Detect which cell encompasses the target text, then output its [x, y] center coordinate. 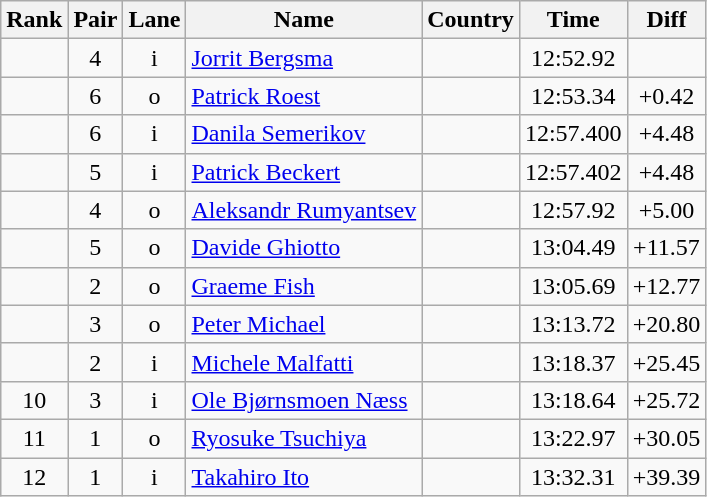
11 [34, 438]
13:18.64 [573, 400]
Graeme Fish [304, 286]
Aleksandr Rumyantsev [304, 210]
Lane [154, 20]
+0.42 [666, 96]
Name [304, 20]
Michele Malfatti [304, 362]
Diff [666, 20]
13:04.49 [573, 248]
Jorrit Bergsma [304, 58]
Danila Semerikov [304, 134]
10 [34, 400]
+5.00 [666, 210]
Patrick Beckert [304, 172]
Time [573, 20]
Ole Bjørnsmoen Næss [304, 400]
Takahiro Ito [304, 477]
12:53.34 [573, 96]
Davide Ghiotto [304, 248]
Peter Michael [304, 324]
Country [471, 20]
+12.77 [666, 286]
12:57.400 [573, 134]
+39.39 [666, 477]
+30.05 [666, 438]
+20.80 [666, 324]
+25.72 [666, 400]
Pair [96, 20]
13:32.31 [573, 477]
+11.57 [666, 248]
12 [34, 477]
12:57.92 [573, 210]
Patrick Roest [304, 96]
+25.45 [666, 362]
12:52.92 [573, 58]
13:18.37 [573, 362]
13:22.97 [573, 438]
Rank [34, 20]
13:13.72 [573, 324]
12:57.402 [573, 172]
Ryosuke Tsuchiya [304, 438]
13:05.69 [573, 286]
